Search for the cell housing the specified text and yield its (x, y) center coordinate. 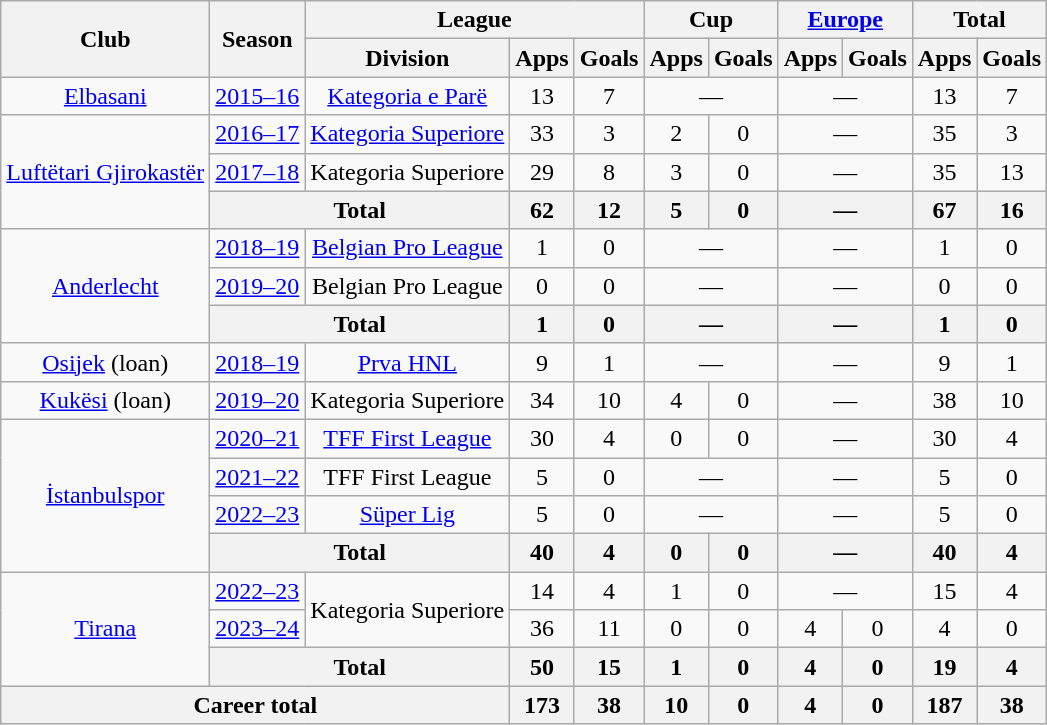
League (474, 20)
187 (944, 705)
Career total (256, 705)
Süper Lig (408, 515)
2015–16 (258, 96)
Season (258, 39)
Club (106, 39)
2021–22 (258, 477)
50 (542, 667)
İstanbulspor (106, 495)
11 (609, 629)
Kategoria e Parë (408, 96)
29 (542, 172)
67 (944, 210)
2023–24 (258, 629)
2016–17 (258, 134)
2 (676, 134)
173 (542, 705)
Anderlecht (106, 286)
2017–18 (258, 172)
2020–21 (258, 438)
19 (944, 667)
Elbasani (106, 96)
Kukësi (loan) (106, 400)
Cup (711, 20)
Europe (845, 20)
8 (609, 172)
12 (609, 210)
16 (1012, 210)
33 (542, 134)
Tirana (106, 629)
Osijek (loan) (106, 362)
Prva HNL (408, 362)
14 (542, 591)
Luftëtari Gjirokastër (106, 172)
36 (542, 629)
34 (542, 400)
Division (408, 58)
62 (542, 210)
